From the cell containing the given text, extract its center point as [x, y] coordinate. 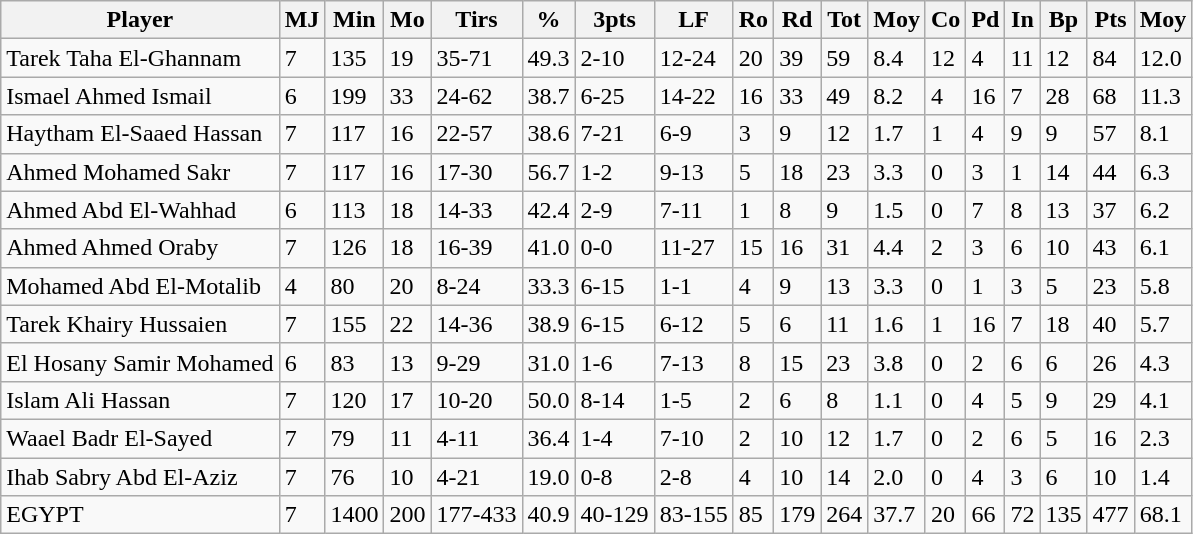
11-27 [694, 248]
7-13 [694, 362]
179 [798, 515]
68 [1110, 96]
50.0 [548, 400]
22-57 [476, 134]
2.0 [897, 477]
1.5 [897, 210]
6-25 [614, 96]
Tarek Taha El-Ghannam [140, 58]
199 [354, 96]
40 [1110, 324]
113 [354, 210]
59 [844, 58]
Ro [753, 20]
12-24 [694, 58]
Player [140, 20]
177-433 [476, 515]
Waael Badr El-Sayed [140, 438]
9-29 [476, 362]
Tot [844, 20]
Rd [798, 20]
35-71 [476, 58]
6.1 [1163, 248]
Islam Ali Hassan [140, 400]
In [1022, 20]
6.2 [1163, 210]
68.1 [1163, 515]
8.4 [897, 58]
Pts [1110, 20]
19.0 [548, 477]
56.7 [548, 172]
14-36 [476, 324]
8-24 [476, 286]
Mo [408, 20]
1-4 [614, 438]
31.0 [548, 362]
16-39 [476, 248]
1.4 [1163, 477]
477 [1110, 515]
3.8 [897, 362]
24-62 [476, 96]
57 [1110, 134]
41.0 [548, 248]
10-20 [476, 400]
Mohamed Abd El-Motalib [140, 286]
4.4 [897, 248]
2-10 [614, 58]
80 [354, 286]
14-22 [694, 96]
5.7 [1163, 324]
Ahmed Mohamed Sakr [140, 172]
2-9 [614, 210]
2.3 [1163, 438]
44 [1110, 172]
1-6 [614, 362]
83-155 [694, 515]
79 [354, 438]
4-21 [476, 477]
40.9 [548, 515]
7-21 [614, 134]
Tarek Khairy Hussaien [140, 324]
% [548, 20]
126 [354, 248]
85 [753, 515]
76 [354, 477]
0-0 [614, 248]
Co [945, 20]
4-11 [476, 438]
1-1 [694, 286]
40-129 [614, 515]
31 [844, 248]
49.3 [548, 58]
5.8 [1163, 286]
4.1 [1163, 400]
Pd [986, 20]
37 [1110, 210]
42.4 [548, 210]
3pts [614, 20]
8-14 [614, 400]
155 [354, 324]
7-11 [694, 210]
Tirs [476, 20]
26 [1110, 362]
1.1 [897, 400]
19 [408, 58]
Ahmed Abd El-Wahhad [140, 210]
14-33 [476, 210]
6.3 [1163, 172]
El Hosany Samir Mohamed [140, 362]
66 [986, 515]
2-8 [694, 477]
1.6 [897, 324]
12.0 [1163, 58]
Ismael Ahmed Ismail [140, 96]
39 [798, 58]
6-9 [694, 134]
17 [408, 400]
38.6 [548, 134]
43 [1110, 248]
1400 [354, 515]
36.4 [548, 438]
MJ [302, 20]
8.1 [1163, 134]
17-30 [476, 172]
Ihab Sabry Abd El-Aziz [140, 477]
LF [694, 20]
38.9 [548, 324]
Bp [1064, 20]
Ahmed Ahmed Oraby [140, 248]
200 [408, 515]
84 [1110, 58]
28 [1064, 96]
7-10 [694, 438]
9-13 [694, 172]
264 [844, 515]
1-2 [614, 172]
1-5 [694, 400]
38.7 [548, 96]
37.7 [897, 515]
4.3 [1163, 362]
8.2 [897, 96]
72 [1022, 515]
11.3 [1163, 96]
EGYPT [140, 515]
22 [408, 324]
6-12 [694, 324]
29 [1110, 400]
83 [354, 362]
120 [354, 400]
Haytham El-Saaed Hassan [140, 134]
33.3 [548, 286]
49 [844, 96]
0-8 [614, 477]
Min [354, 20]
